Capture the cell that displays the provided text and extract its (x, y) central coordinate. 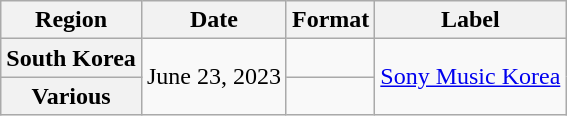
Various (72, 96)
Region (72, 20)
Sony Music Korea (470, 77)
Date (214, 20)
South Korea (72, 58)
Label (470, 20)
June 23, 2023 (214, 77)
Format (330, 20)
